Locate the cell with the specified text and output its [x, y] center coordinate. 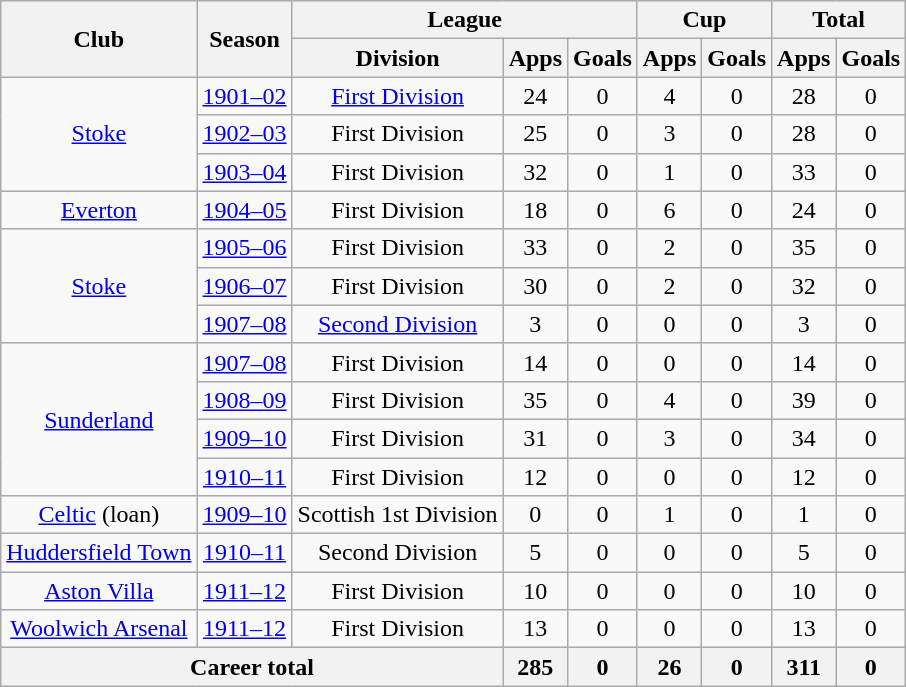
311 [804, 667]
Everton [99, 210]
Woolwich Arsenal [99, 629]
Scottish 1st Division [398, 515]
Aston Villa [99, 591]
Club [99, 39]
1905–06 [244, 248]
Career total [252, 667]
31 [535, 438]
Celtic (loan) [99, 515]
26 [669, 667]
1901–02 [244, 96]
Season [244, 39]
1904–05 [244, 210]
League [464, 20]
30 [535, 286]
285 [535, 667]
39 [804, 400]
1903–04 [244, 172]
Sunderland [99, 419]
Total [839, 20]
1908–09 [244, 400]
6 [669, 210]
18 [535, 210]
34 [804, 438]
1906–07 [244, 286]
Huddersfield Town [99, 553]
1902–03 [244, 134]
25 [535, 134]
Division [398, 58]
Cup [704, 20]
